From the cell containing the given text, extract its center point as (x, y) coordinate. 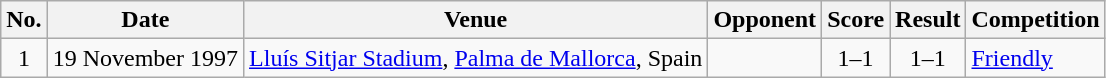
1 (24, 58)
19 November 1997 (145, 58)
Opponent (765, 20)
Competition (1036, 20)
Score (856, 20)
Date (145, 20)
Lluís Sitjar Stadium, Palma de Mallorca, Spain (476, 58)
Friendly (1036, 58)
No. (24, 20)
Result (928, 20)
Venue (476, 20)
